Locate the cell with the specified text and output its [x, y] center coordinate. 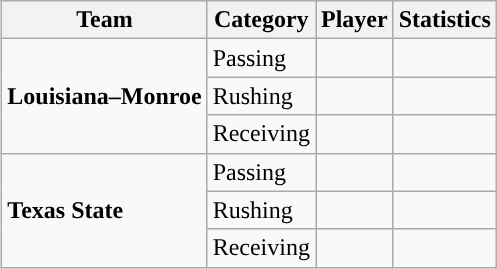
Team [104, 20]
Louisiana–Monroe [104, 96]
Texas State [104, 210]
Player [355, 20]
Statistics [444, 20]
Category [261, 20]
